Provide the [x, y] coordinate of the cell's center where the given text is located.  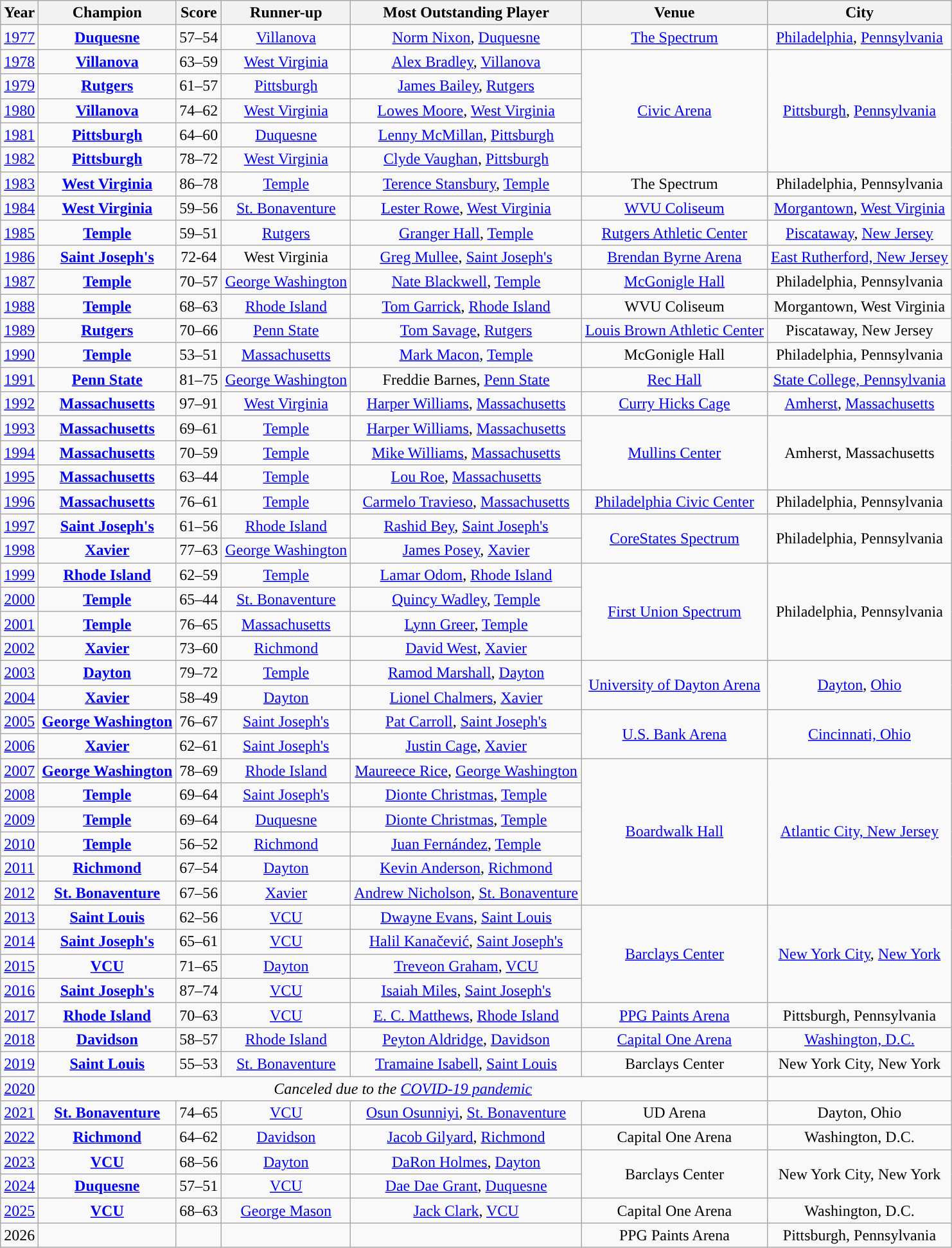
Civic Arena [674, 110]
David West, Xavier [466, 648]
64–60 [199, 135]
Treveon Graham, VCU [466, 966]
Venue [674, 13]
81–75 [199, 380]
Curry Hicks Cage [674, 404]
James Bailey, Rutgers [466, 86]
2013 [19, 917]
2020 [19, 1089]
2004 [19, 697]
Carmelo Travieso, Massachusetts [466, 502]
Year [19, 13]
1991 [19, 380]
Tom Garrick, Rhode Island [466, 306]
Louis Brown Athletic Center [674, 331]
Boardwalk Hall [674, 832]
61–57 [199, 86]
2026 [19, 1235]
1987 [19, 281]
2006 [19, 746]
56–52 [199, 844]
57–54 [199, 37]
70–59 [199, 453]
1986 [19, 257]
First Union Spectrum [674, 611]
2010 [19, 844]
1995 [19, 477]
1985 [19, 233]
Most Outstanding Player [466, 13]
City [859, 13]
Kevin Anderson, Richmond [466, 868]
2009 [19, 820]
78–72 [199, 159]
Rec Hall [674, 380]
Freddie Barnes, Penn State [466, 380]
Lionel Chalmers, Xavier [466, 697]
53–51 [199, 355]
Maureece Rice, George Washington [466, 771]
61–56 [199, 526]
1992 [19, 404]
64–62 [199, 1138]
76–65 [199, 624]
Justin Cage, Xavier [466, 746]
Canceled due to the COVID-19 pandemic [403, 1089]
University of Dayton Arena [674, 685]
2011 [19, 868]
1997 [19, 526]
67–56 [199, 893]
Isaiah Miles, Saint Joseph's [466, 990]
70–63 [199, 1015]
1993 [19, 428]
Ramod Marshall, Dayton [466, 672]
1996 [19, 502]
2023 [19, 1162]
55–53 [199, 1064]
Champion [107, 13]
2000 [19, 599]
Tom Savage, Rutgers [466, 331]
Jacob Gilyard, Richmond [466, 1138]
2016 [19, 990]
69–61 [199, 428]
1994 [19, 453]
2005 [19, 722]
2024 [19, 1186]
Peyton Aldridge, Davidson [466, 1039]
2021 [19, 1113]
74–65 [199, 1113]
2001 [19, 624]
Score [199, 13]
1979 [19, 86]
Norm Nixon, Duquesne [466, 37]
2019 [19, 1064]
1978 [19, 62]
Nate Blackwell, Temple [466, 281]
59–56 [199, 208]
62–61 [199, 746]
71–65 [199, 966]
2002 [19, 648]
George Mason [286, 1211]
Runner-up [286, 13]
57–51 [199, 1186]
78–69 [199, 771]
Granger Hall, Temple [466, 233]
E. C. Matthews, Rhode Island [466, 1015]
Jack Clark, VCU [466, 1211]
Lester Rowe, West Virginia [466, 208]
Lynn Greer, Temple [466, 624]
2007 [19, 771]
62–59 [199, 575]
1983 [19, 184]
Halil Kanačević, Saint Joseph's [466, 942]
Clyde Vaughan, Pittsburgh [466, 159]
67–54 [199, 868]
Dae Dae Grant, Duquesne [466, 1186]
Lenny McMillan, Pittsburgh [466, 135]
1998 [19, 550]
2017 [19, 1015]
2018 [19, 1039]
2003 [19, 672]
97–91 [199, 404]
62–56 [199, 917]
Mullins Center [674, 453]
76–61 [199, 502]
58–57 [199, 1039]
1999 [19, 575]
Rutgers Athletic Center [674, 233]
Alex Bradley, Villanova [466, 62]
68–56 [199, 1162]
59–51 [199, 233]
79–72 [199, 672]
58–49 [199, 697]
Cincinnati, Ohio [859, 734]
2022 [19, 1138]
87–74 [199, 990]
1980 [19, 110]
UD Arena [674, 1113]
2008 [19, 795]
86–78 [199, 184]
1989 [19, 331]
2025 [19, 1211]
Pat Carroll, Saint Joseph's [466, 722]
1990 [19, 355]
Osun Osunniyi, St. Bonaventure [466, 1113]
2015 [19, 966]
CoreStates Spectrum [674, 538]
2012 [19, 893]
76–67 [199, 722]
Lowes Moore, West Virginia [466, 110]
2014 [19, 942]
1977 [19, 37]
Dwayne Evans, Saint Louis [466, 917]
Philadelphia Civic Center [674, 502]
77–63 [199, 550]
Quincy Wadley, Temple [466, 599]
Mike Williams, Massachusetts [466, 453]
1984 [19, 208]
Mark Macon, Temple [466, 355]
72-64 [199, 257]
State College, Pennsylvania [859, 380]
1982 [19, 159]
1988 [19, 306]
Terence Stansbury, Temple [466, 184]
Brendan Byrne Arena [674, 257]
Andrew Nicholson, St. Bonaventure [466, 893]
Juan Fernández, Temple [466, 844]
74–62 [199, 110]
Rashid Bey, Saint Joseph's [466, 526]
DaRon Holmes, Dayton [466, 1162]
Lou Roe, Massachusetts [466, 477]
63–59 [199, 62]
Tramaine Isabell, Saint Louis [466, 1064]
65–61 [199, 942]
63–44 [199, 477]
65–44 [199, 599]
Greg Mullee, Saint Joseph's [466, 257]
East Rutherford, New Jersey [859, 257]
70–66 [199, 331]
73–60 [199, 648]
Lamar Odom, Rhode Island [466, 575]
U.S. Bank Arena [674, 734]
Atlantic City, New Jersey [859, 832]
70–57 [199, 281]
James Posey, Xavier [466, 550]
1981 [19, 135]
